Search for the cell housing the specified text and yield its [x, y] center coordinate. 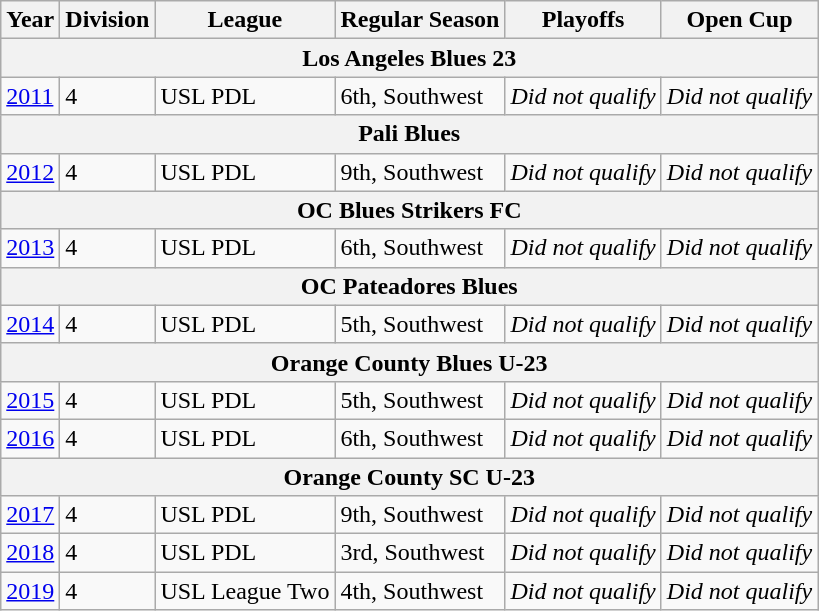
USL League Two [245, 591]
OC Pateadores Blues [410, 286]
Pali Blues [410, 134]
2016 [30, 438]
Orange County SC U-23 [410, 477]
2018 [30, 553]
Orange County Blues U-23 [410, 362]
2011 [30, 96]
2013 [30, 248]
Year [30, 20]
OC Blues Strikers FC [410, 210]
2019 [30, 591]
2012 [30, 172]
4th, Southwest [420, 591]
League [245, 20]
Open Cup [739, 20]
2015 [30, 400]
Regular Season [420, 20]
Playoffs [583, 20]
Los Angeles Blues 23 [410, 58]
3rd, Southwest [420, 553]
Division [108, 20]
2017 [30, 515]
2014 [30, 324]
